Return (X, Y) of the center of cell containing provided text 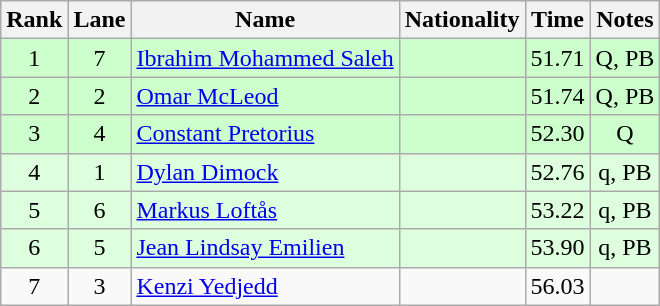
56.03 (558, 286)
51.74 (558, 96)
52.76 (558, 172)
Notes (625, 20)
Name (265, 20)
53.90 (558, 248)
52.30 (558, 134)
Omar McLeod (265, 96)
53.22 (558, 210)
Ibrahim Mohammed Saleh (265, 58)
Rank (34, 20)
Nationality (462, 20)
Lane (100, 20)
51.71 (558, 58)
Markus Loftås (265, 210)
Dylan Dimock (265, 172)
Q (625, 134)
Time (558, 20)
Kenzi Yedjedd (265, 286)
Jean Lindsay Emilien (265, 248)
Constant Pretorius (265, 134)
